Return [X, Y] of the center of cell containing provided text 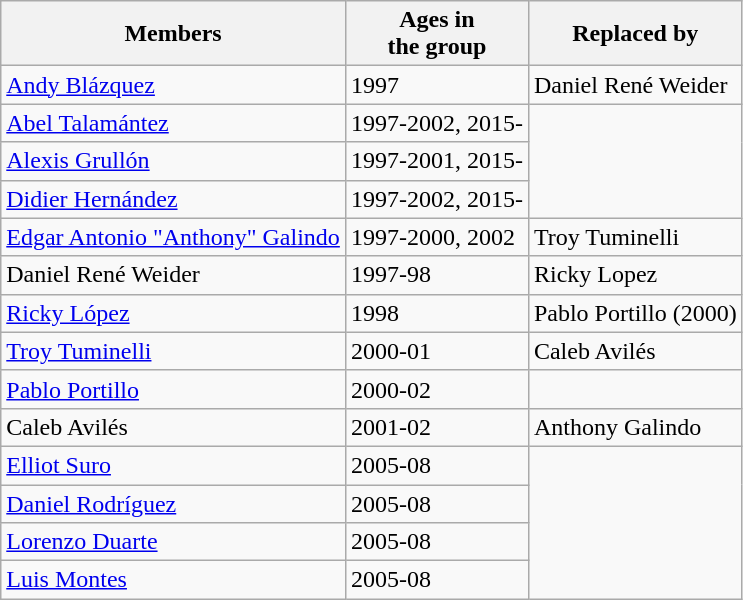
Members [174, 34]
1997-2001, 2015- [436, 161]
Ricky Lopez [635, 275]
Pablo Portillo [174, 389]
2001-02 [436, 427]
Lorenzo Duarte [174, 542]
1997-2000, 2002 [436, 237]
2000-01 [436, 351]
Edgar Antonio "Anthony" Galindo [174, 237]
Pablo Portillo (2000) [635, 313]
Ages inthe group [436, 34]
1997-98 [436, 275]
2000-02 [436, 389]
Didier Hernández [174, 199]
Replaced by [635, 34]
Luis Montes [174, 580]
1997 [436, 85]
Anthony Galindo [635, 427]
Elliot Suro [174, 465]
Abel Talamántez [174, 123]
Alexis Grullón [174, 161]
Ricky López [174, 313]
1998 [436, 313]
Daniel Rodríguez [174, 503]
Andy Blázquez [174, 85]
